Return (X, Y) of the center of cell containing provided text 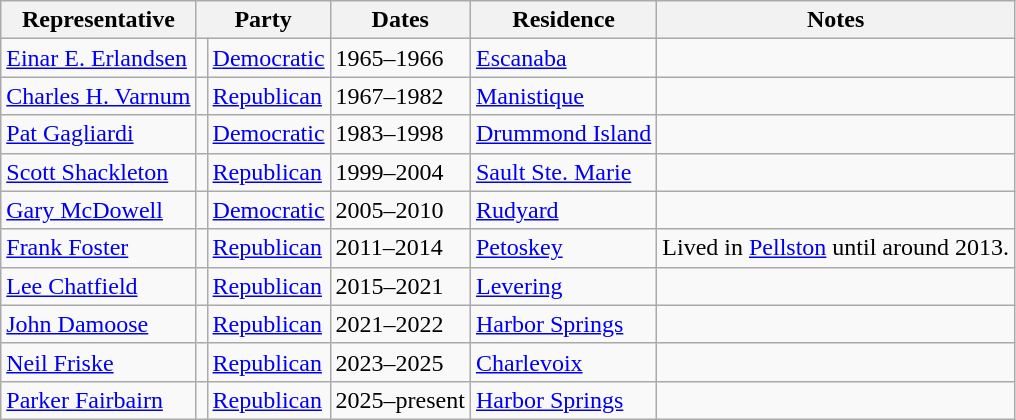
Drummond Island (563, 134)
Scott Shackleton (98, 172)
Charlevoix (563, 362)
2023–2025 (400, 362)
Einar E. Erlandsen (98, 58)
Parker Fairbairn (98, 400)
Dates (400, 20)
1965–1966 (400, 58)
Party (263, 20)
1999–2004 (400, 172)
Notes (836, 20)
Neil Friske (98, 362)
Residence (563, 20)
2011–2014 (400, 248)
Lee Chatfield (98, 286)
Gary McDowell (98, 210)
Pat Gagliardi (98, 134)
Sault Ste. Marie (563, 172)
2015–2021 (400, 286)
Frank Foster (98, 248)
2025–present (400, 400)
Lived in Pellston until around 2013. (836, 248)
1967–1982 (400, 96)
John Damoose (98, 324)
Representative (98, 20)
2021–2022 (400, 324)
2005–2010 (400, 210)
Manistique (563, 96)
Levering (563, 286)
Petoskey (563, 248)
Rudyard (563, 210)
1983–1998 (400, 134)
Charles H. Varnum (98, 96)
Escanaba (563, 58)
